Capture the cell that displays the provided text and extract its [x, y] central coordinate. 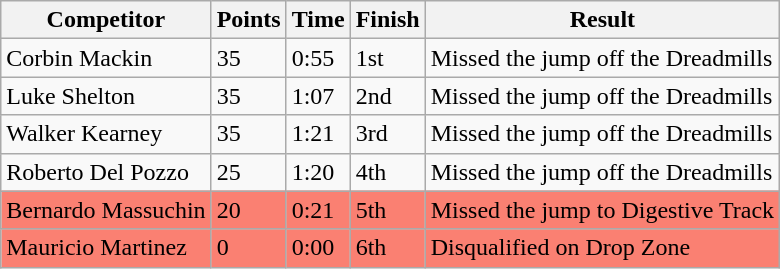
0:00 [318, 248]
2nd [388, 96]
6th [388, 248]
25 [248, 172]
Competitor [106, 20]
20 [248, 210]
Disqualified on Drop Zone [602, 248]
3rd [388, 134]
Luke Shelton [106, 96]
Finish [388, 20]
Points [248, 20]
Bernardo Massuchin [106, 210]
Time [318, 20]
1:07 [318, 96]
1:20 [318, 172]
Missed the jump to Digestive Track [602, 210]
1st [388, 58]
Mauricio Martinez [106, 248]
Walker Kearney [106, 134]
0:21 [318, 210]
Corbin Mackin [106, 58]
4th [388, 172]
0 [248, 248]
1:21 [318, 134]
Result [602, 20]
Roberto Del Pozzo [106, 172]
5th [388, 210]
0:55 [318, 58]
